Locate the cell with the specified text and output its (x, y) center coordinate. 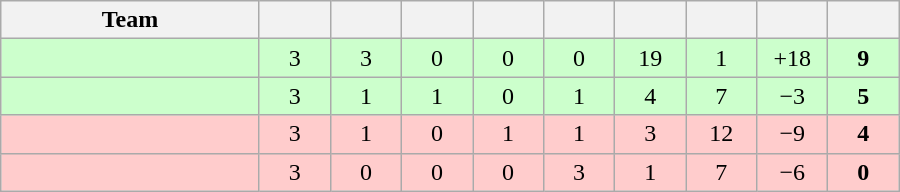
12 (722, 134)
−6 (792, 172)
Team (130, 20)
−3 (792, 96)
−9 (792, 134)
9 (864, 58)
5 (864, 96)
19 (650, 58)
+18 (792, 58)
